Extract the (X, Y) coordinate from the center of the cell holding the provided text.  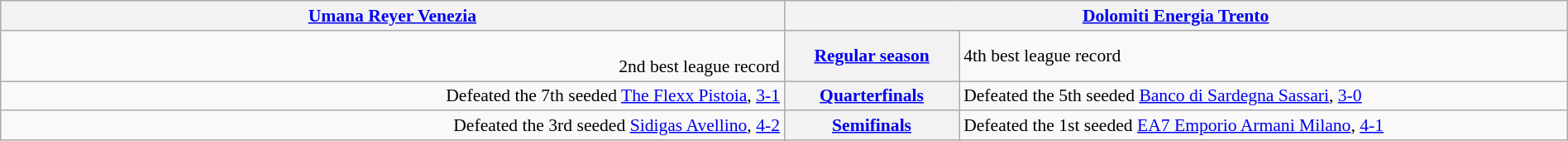
2nd best league record (392, 56)
Quarterfinals (872, 96)
Defeated the 1st seeded EA7 Emporio Armani Milano, 4-1 (1264, 126)
Defeated the 7th seeded The Flexx Pistoia, 3-1 (392, 96)
Defeated the 5th seeded Banco di Sardegna Sassari, 3-0 (1264, 96)
Regular season (872, 56)
Umana Reyer Venezia (392, 16)
Semifinals (872, 126)
Dolomiti Energia Trento (1176, 16)
Defeated the 3rd seeded Sidigas Avellino, 4-2 (392, 126)
4th best league record (1264, 56)
